Capture the cell that displays the provided text and extract its (x, y) central coordinate. 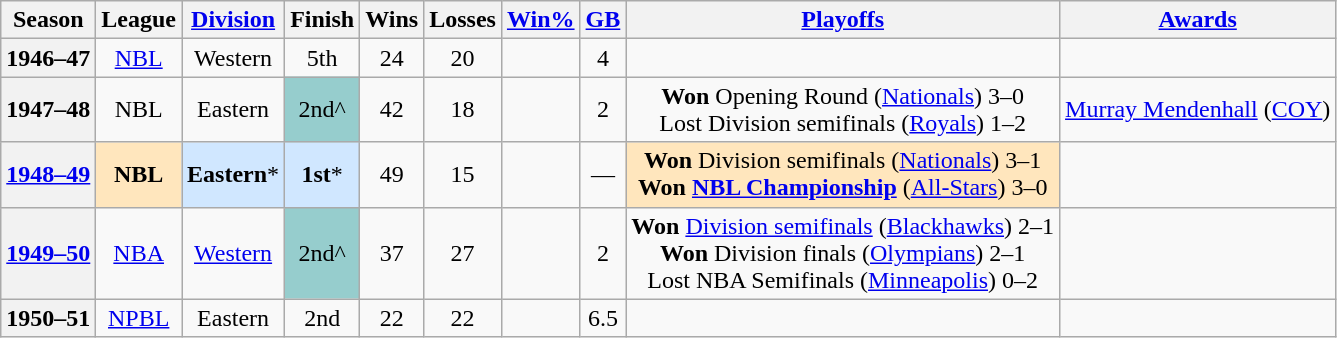
Eastern* (234, 174)
Win% (540, 20)
18 (463, 110)
NPBL (139, 318)
20 (463, 58)
4 (603, 58)
37 (392, 253)
1949–50 (48, 253)
Wins (392, 20)
1947–48 (48, 110)
5th (322, 58)
Won Division semifinals (Blackhawks) 2–1 Won Division finals (Olympians) 2–1 Lost NBA Semifinals (Minneapolis) 0–2 (843, 253)
Division (234, 20)
Murray Mendenhall (COY) (1198, 110)
6.5 (603, 318)
League (139, 20)
NBA (139, 253)
2nd (322, 318)
27 (463, 253)
— (603, 174)
Playoffs (843, 20)
15 (463, 174)
1st* (322, 174)
Won Opening Round (Nationals) 3–0 Lost Division semifinals (Royals) 1–2 (843, 110)
Season (48, 20)
1950–51 (48, 318)
Finish (322, 20)
Awards (1198, 20)
42 (392, 110)
GB (603, 20)
1948–49 (48, 174)
1946–47 (48, 58)
24 (392, 58)
Losses (463, 20)
Won Division semifinals (Nationals) 3–1 Won NBL Championship (All-Stars) 3–0 (843, 174)
49 (392, 174)
